Return (X, Y) of the center of cell containing provided text 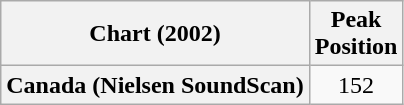
PeakPosition (356, 34)
Chart (2002) (155, 34)
152 (356, 85)
Canada (Nielsen SoundScan) (155, 85)
